Identify which cell holds the provided text, then report its [X, Y] central coordinate. 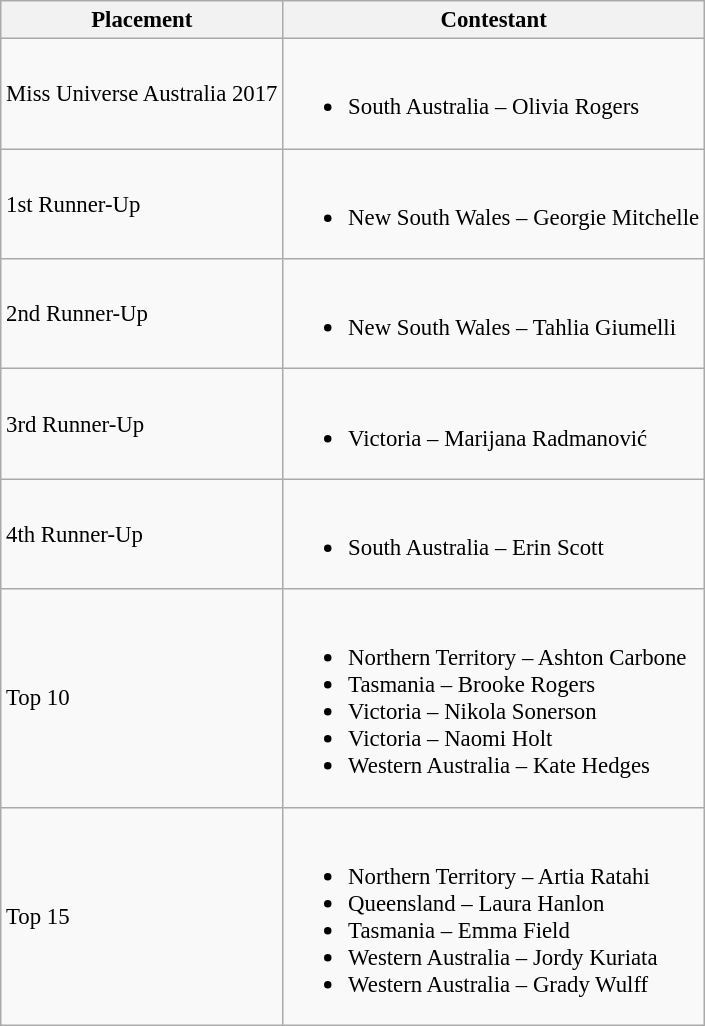
1st Runner-Up [142, 204]
New South Wales – Tahlia Giumelli [494, 314]
South Australia – Olivia Rogers [494, 94]
Northern Territory – Ashton CarboneTasmania – Brooke RogersVictoria – Nikola SonersonVictoria – Naomi HoltWestern Australia – Kate Hedges [494, 698]
New South Wales – Georgie Mitchelle [494, 204]
South Australia – Erin Scott [494, 534]
Placement [142, 20]
Victoria – Marijana Radmanović [494, 424]
Northern Territory – Artia RatahiQueensland – Laura HanlonTasmania – Emma FieldWestern Australia – Jordy KuriataWestern Australia – Grady Wulff [494, 916]
4th Runner-Up [142, 534]
2nd Runner-Up [142, 314]
Top 15 [142, 916]
3rd Runner-Up [142, 424]
Top 10 [142, 698]
Miss Universe Australia 2017 [142, 94]
Contestant [494, 20]
